Search for the cell housing the specified text and yield its (X, Y) center coordinate. 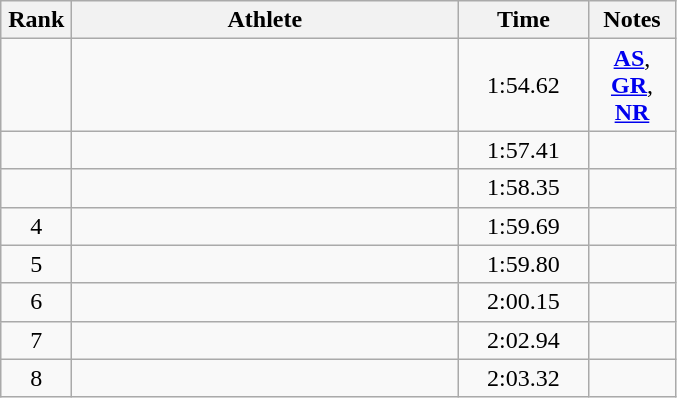
7 (36, 340)
1:57.41 (524, 150)
2:02.94 (524, 340)
Time (524, 20)
1:54.62 (524, 85)
5 (36, 264)
AS, GR, NR (632, 85)
2:03.32 (524, 378)
8 (36, 378)
4 (36, 226)
Notes (632, 20)
1:58.35 (524, 188)
1:59.80 (524, 264)
1:59.69 (524, 226)
Athlete (265, 20)
6 (36, 302)
2:00.15 (524, 302)
Rank (36, 20)
